Detect which cell encompasses the target text, then output its [x, y] center coordinate. 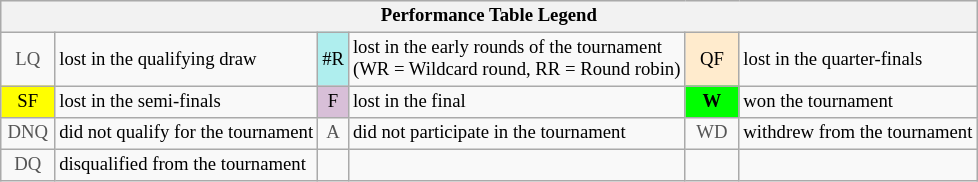
W [712, 102]
lost in the early rounds of the tournament(WR = Wildcard round, RR = Round robin) [516, 60]
lost in the final [516, 102]
DQ [28, 166]
QF [712, 60]
did not participate in the tournament [516, 134]
SF [28, 102]
WD [712, 134]
#R [334, 60]
disqualified from the tournament [186, 166]
Performance Table Legend [489, 16]
lost in the semi-finals [186, 102]
lost in the qualifying draw [186, 60]
DNQ [28, 134]
F [334, 102]
withdrew from the tournament [858, 134]
A [334, 134]
did not qualify for the tournament [186, 134]
lost in the quarter-finals [858, 60]
LQ [28, 60]
won the tournament [858, 102]
